Provide the [X, Y] coordinate of the cell's center where the given text is located.  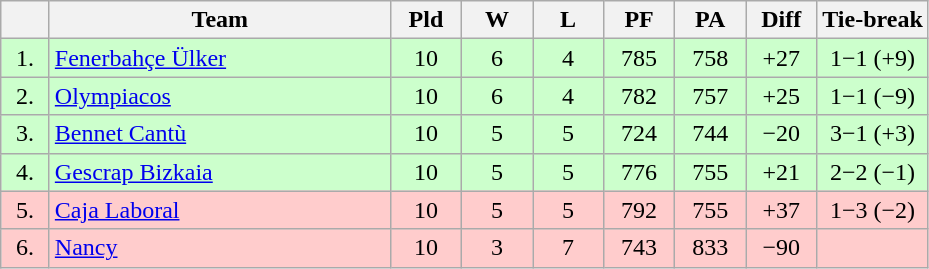
L [568, 20]
W [496, 20]
3−1 (+3) [873, 134]
4. [26, 172]
+27 [782, 58]
1−3 (−2) [873, 210]
3. [26, 134]
PF [640, 20]
833 [710, 248]
1. [26, 58]
Olympiacos [220, 96]
6. [26, 248]
1−1 (+9) [873, 58]
782 [640, 96]
758 [710, 58]
−20 [782, 134]
3 [496, 248]
Nancy [220, 248]
Tie-break [873, 20]
−90 [782, 248]
743 [640, 248]
+21 [782, 172]
2−2 (−1) [873, 172]
PA [710, 20]
Pld [426, 20]
Caja Laboral [220, 210]
757 [710, 96]
5. [26, 210]
Diff [782, 20]
Fenerbahçe Ülker [220, 58]
744 [710, 134]
785 [640, 58]
Gescrap Bizkaia [220, 172]
7 [568, 248]
+37 [782, 210]
1−1 (−9) [873, 96]
792 [640, 210]
776 [640, 172]
+25 [782, 96]
Team [220, 20]
Bennet Cantù [220, 134]
724 [640, 134]
2. [26, 96]
